Determine the (x, y) coordinate at the center of the cell enclosing the given text.  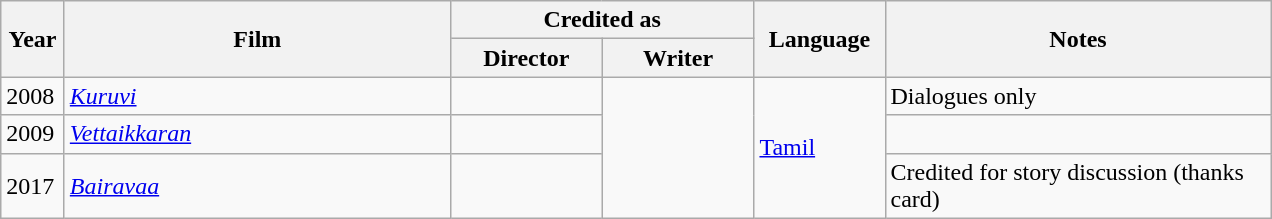
2017 (33, 186)
Tamil (820, 148)
Notes (1078, 39)
Vettaikkaran (257, 134)
Language (820, 39)
Director (526, 58)
Credited for story discussion (thanks card) (1078, 186)
Film (257, 39)
Dialogues only (1078, 96)
Writer (678, 58)
Year (33, 39)
2008 (33, 96)
Bairavaa (257, 186)
Kuruvi (257, 96)
2009 (33, 134)
Credited as (602, 20)
